Detect which cell encompasses the target text, then output its (X, Y) center coordinate. 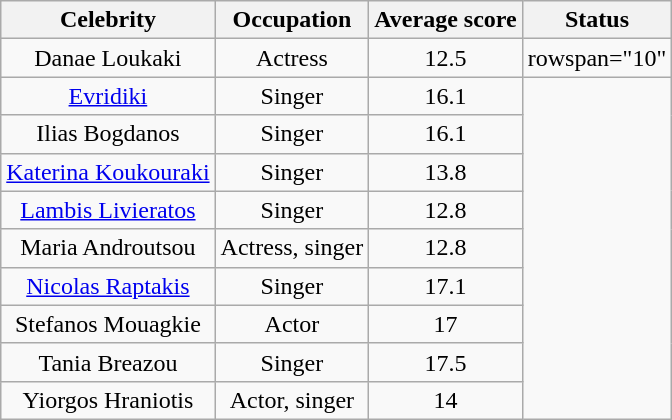
12.5 (446, 58)
Actor (292, 324)
Yiorgos Hraniotis (108, 400)
17 (446, 324)
Danae Loukaki (108, 58)
Actress (292, 58)
Celebrity (108, 20)
rowspan="10" (597, 58)
Actress, singer (292, 248)
Nicolas Raptakis (108, 286)
Actor, singer (292, 400)
Lambis Livieratos (108, 210)
Tania Breazou (108, 362)
Katerina Koukouraki (108, 172)
Occupation (292, 20)
17.5 (446, 362)
14 (446, 400)
Evridiki (108, 96)
Ilias Bogdanos (108, 134)
Maria Androutsou (108, 248)
Stefanos Mouagkie (108, 324)
Average score (446, 20)
Status (597, 20)
17.1 (446, 286)
13.8 (446, 172)
